Detect which cell encompasses the target text, then output its [X, Y] center coordinate. 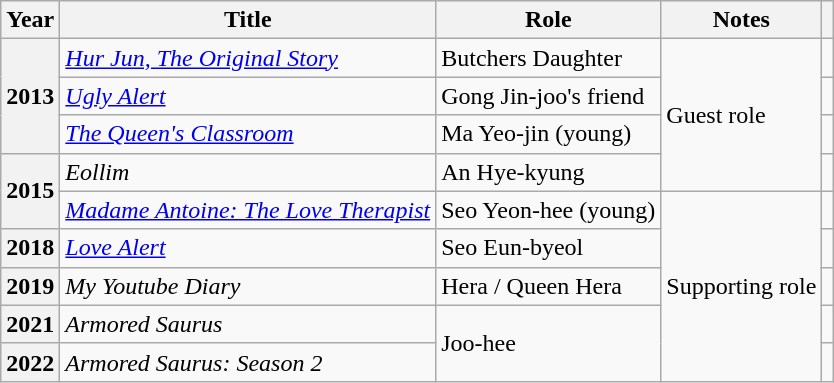
Armored Saurus [248, 324]
Ma Yeo-jin (young) [548, 134]
Love Alert [248, 248]
2018 [30, 248]
Guest role [742, 115]
Joo-hee [548, 343]
Year [30, 20]
2013 [30, 96]
Butchers Daughter [548, 58]
My Youtube Diary [248, 286]
Role [548, 20]
The Queen's Classroom [248, 134]
Armored Saurus: Season 2 [248, 362]
2021 [30, 324]
Ugly Alert [248, 96]
Supporting role [742, 286]
An Hye-kyung [548, 172]
Seo Yeon-hee (young) [548, 210]
Notes [742, 20]
2022 [30, 362]
2015 [30, 191]
2019 [30, 286]
Hera / Queen Hera [548, 286]
Gong Jin-joo's friend [548, 96]
Seo Eun-byeol [548, 248]
Eollim [248, 172]
Madame Antoine: The Love Therapist [248, 210]
Title [248, 20]
Hur Jun, The Original Story [248, 58]
